Provide the [x, y] coordinate of the cell's center where the given text is located.  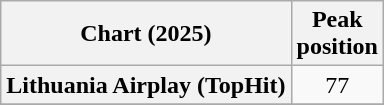
77 [337, 85]
Chart (2025) [146, 34]
Lithuania Airplay (TopHit) [146, 85]
Peakposition [337, 34]
